Detect which cell encompasses the target text, then output its (X, Y) center coordinate. 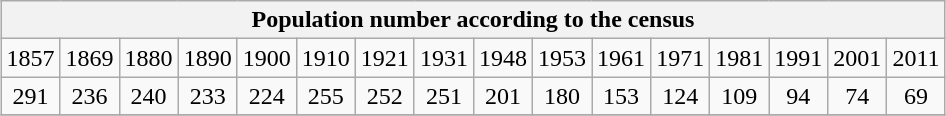
1880 (148, 58)
2001 (858, 58)
69 (916, 96)
2011 (916, 58)
1981 (740, 58)
252 (384, 96)
291 (30, 96)
1953 (562, 58)
180 (562, 96)
224 (266, 96)
233 (208, 96)
1900 (266, 58)
236 (90, 96)
153 (622, 96)
1931 (444, 58)
1921 (384, 58)
124 (680, 96)
94 (798, 96)
1991 (798, 58)
1910 (326, 58)
1961 (622, 58)
1971 (680, 58)
1948 (502, 58)
201 (502, 96)
1890 (208, 58)
109 (740, 96)
1857 (30, 58)
255 (326, 96)
Population number according to the census (473, 20)
74 (858, 96)
1869 (90, 58)
251 (444, 96)
240 (148, 96)
